Output the [X, Y] coordinate of the center of the cell containing the given text.  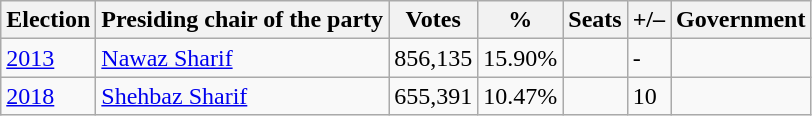
2018 [48, 96]
Shehbaz Sharif [242, 96]
10 [648, 96]
Government [741, 20]
2013 [48, 58]
Election [48, 20]
% [520, 20]
Nawaz Sharif [242, 58]
15.90% [520, 58]
655,391 [434, 96]
Presiding chair of the party [242, 20]
Seats [595, 20]
Votes [434, 20]
- [648, 58]
+/– [648, 20]
10.47% [520, 96]
856,135 [434, 58]
